For the text-containing cell, return its midpoint in (X, Y) coordinate format. 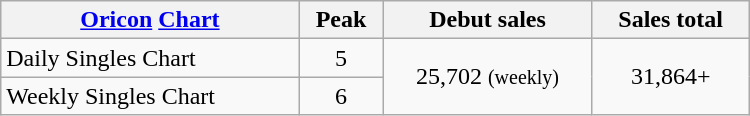
Debut sales (488, 20)
5 (341, 58)
Sales total (670, 20)
Peak (341, 20)
Oricon Chart (150, 20)
Daily Singles Chart (150, 58)
Weekly Singles Chart (150, 96)
25,702 (weekly) (488, 77)
31,864+ (670, 77)
6 (341, 96)
